Search for the cell housing the specified text and yield its (X, Y) center coordinate. 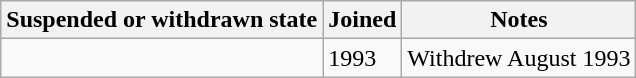
Joined (362, 20)
Suspended or withdrawn state (162, 20)
Withdrew August 1993 (519, 58)
Notes (519, 20)
1993 (362, 58)
